Capture the cell that displays the provided text and extract its [x, y] central coordinate. 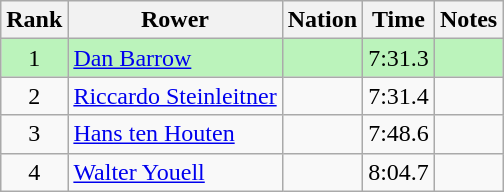
7:31.3 [399, 58]
Rank [34, 20]
Time [399, 20]
1 [34, 58]
3 [34, 134]
Walter Youell [175, 172]
2 [34, 96]
Dan Barrow [175, 58]
Nation [322, 20]
8:04.7 [399, 172]
4 [34, 172]
7:48.6 [399, 134]
Rower [175, 20]
Hans ten Houten [175, 134]
Notes [468, 20]
Riccardo Steinleitner [175, 96]
7:31.4 [399, 96]
